Scan for the cell matching the given text and deliver its [X, Y] coordinate at center. 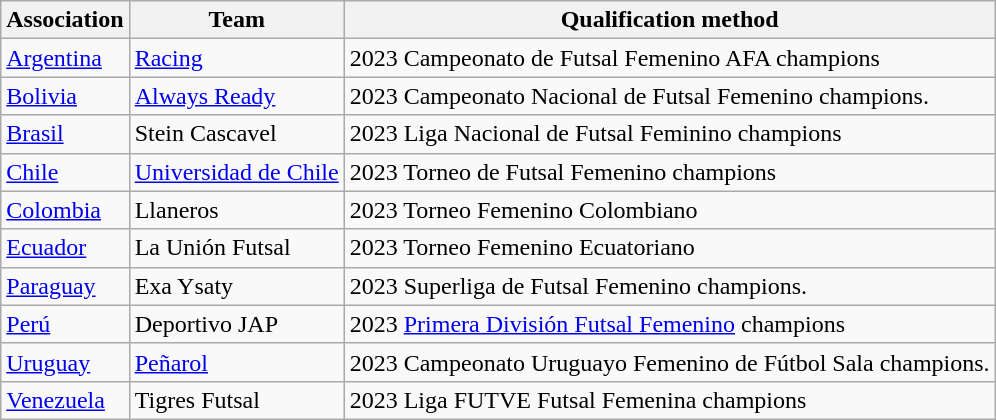
Argentina [65, 58]
2023 Campeonato Uruguayo Femenino de Fútbol Sala champions. [670, 362]
La Unión Futsal [236, 248]
Llaneros [236, 210]
Colombia [65, 210]
Perú [65, 324]
Paraguay [65, 286]
2023 Torneo de Futsal Femenino champions [670, 172]
Racing [236, 58]
Venezuela [65, 400]
Qualification method [670, 20]
2023 Campeonato Nacional de Futsal Femenino champions. [670, 96]
Exa Ysaty [236, 286]
2023 Superliga de Futsal Femenino champions. [670, 286]
2023 Liga FUTVE Futsal Femenina champions [670, 400]
Deportivo JAP [236, 324]
Uruguay [65, 362]
Team [236, 20]
Ecuador [65, 248]
Peñarol [236, 362]
2023 Campeonato de Futsal Femenino AFA champions [670, 58]
Brasil [65, 134]
2023 Torneo Femenino Ecuatoriano [670, 248]
Tigres Futsal [236, 400]
Stein Cascavel [236, 134]
Always Ready [236, 96]
Chile [65, 172]
Association [65, 20]
2023 Primera División Futsal Femenino champions [670, 324]
Universidad de Chile [236, 172]
Bolivia [65, 96]
2023 Torneo Femenino Colombiano [670, 210]
2023 Liga Nacional de Futsal Feminino champions [670, 134]
